Identify which cell holds the provided text, then report its (X, Y) central coordinate. 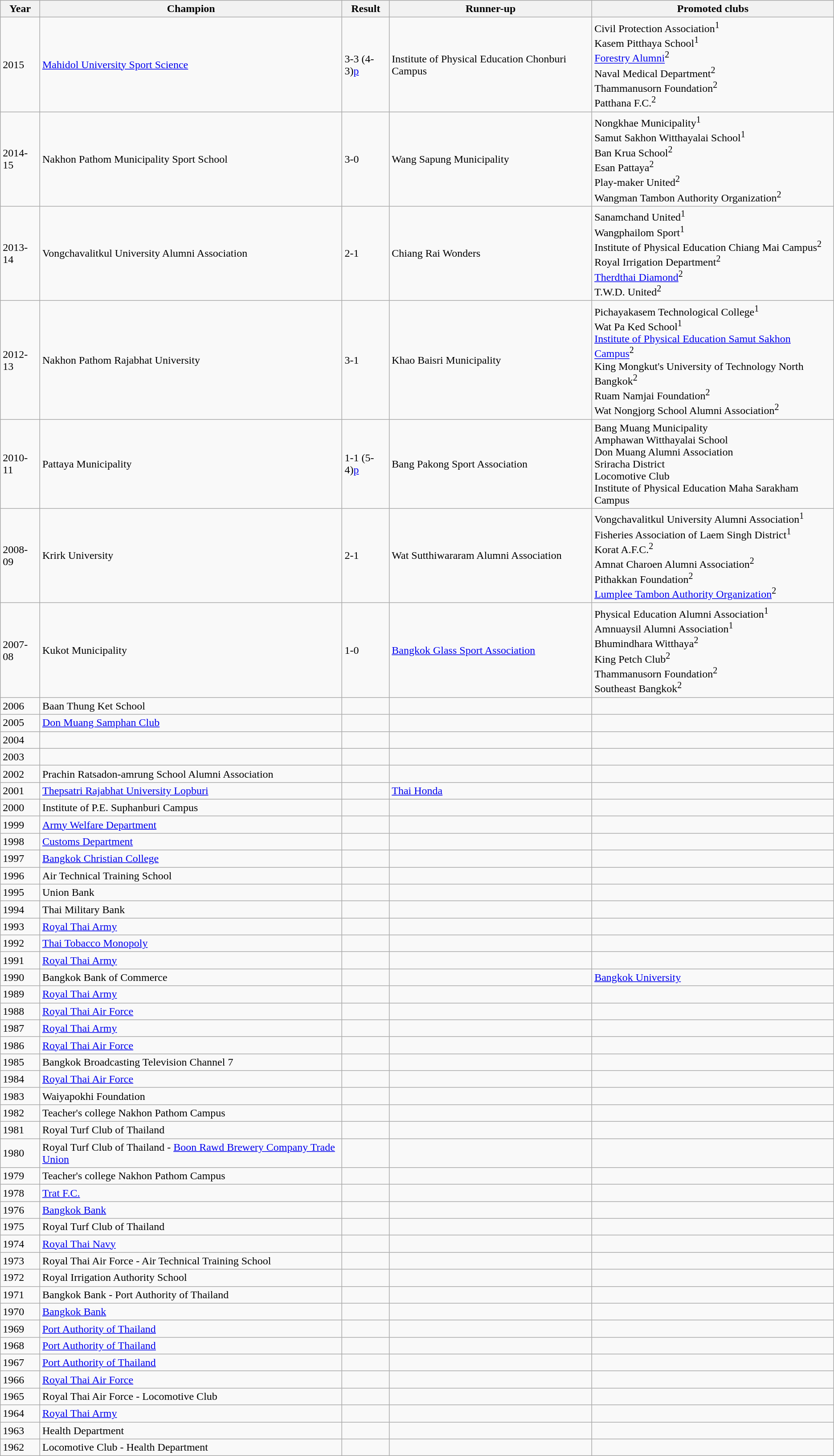
Royal Thai Navy (191, 1244)
Promoted clubs (713, 9)
2013-14 (20, 254)
1973 (20, 1261)
3-1 (366, 360)
1965 (20, 1396)
Thai Tobacco Monopoly (191, 943)
2004 (20, 740)
Khao Baisri Municipality (491, 360)
Air Technical Training School (191, 876)
2003 (20, 757)
Don Muang Samphan Club (191, 723)
1963 (20, 1431)
2012-13 (20, 360)
Union Bank (191, 893)
1966 (20, 1379)
1975 (20, 1227)
Institute of P.E. Suphanburi Campus (191, 808)
1989 (20, 994)
1982 (20, 1113)
1998 (20, 841)
Royal Thai Air Force - Locomotive Club (191, 1396)
1988 (20, 1011)
3-0 (366, 159)
1990 (20, 977)
Chiang Rai Wonders (491, 254)
Result (366, 9)
Kukot Municipality (191, 650)
Bangkok University (713, 977)
1980 (20, 1153)
Krirk University (191, 556)
Bangkok Christian College (191, 859)
Thai Honda (491, 791)
Prachin Ratsadon-amrung School Alumni Association (191, 774)
1993 (20, 927)
Health Department (191, 1431)
Nakhon Pathom Rajabhat University (191, 360)
Royal Irrigation Authority School (191, 1278)
Bangkok Bank - Port Authority of Thailand (191, 1295)
1999 (20, 824)
1983 (20, 1096)
1967 (20, 1362)
1981 (20, 1130)
2014-15 (20, 159)
Year (20, 9)
Bangkok Glass Sport Association (491, 650)
Thai Military Bank (191, 910)
Nakhon Pathom Municipality Sport School (191, 159)
1997 (20, 859)
1994 (20, 910)
1968 (20, 1345)
Waiyapokhi Foundation (191, 1096)
1970 (20, 1312)
Wang Sapung Municipality (491, 159)
1-1 (5-4)p (366, 464)
Customs Department (191, 841)
1991 (20, 960)
2006 (20, 706)
2005 (20, 723)
Royal Turf Club of Thailand - Boon Rawd Brewery Company Trade Union (191, 1153)
1974 (20, 1244)
1-0 (366, 650)
2000 (20, 808)
Mahidol University Sport Science (191, 65)
Bangkok Bank of Commerce (191, 977)
Trat F.C. (191, 1193)
2008-09 (20, 556)
Pattaya Municipality (191, 464)
Wat Sutthiwararam Alumni Association (491, 556)
2002 (20, 774)
1972 (20, 1278)
Locomotive Club - Health Department (191, 1448)
Thepsatri Rajabhat University Lopburi (191, 791)
Sanamchand United1Wangphailom Sport1Institute of Physical Education Chiang Mai Campus2Royal Irrigation Department2Therdthai Diamond2T.W.D. United2 (713, 254)
Bang Pakong Sport Association (491, 464)
1978 (20, 1193)
2015 (20, 65)
Baan Thung Ket School (191, 706)
1971 (20, 1295)
1987 (20, 1028)
1992 (20, 943)
Bangkok Broadcasting Television Channel 7 (191, 1062)
1976 (20, 1210)
1995 (20, 893)
Vongchavalitkul University Alumni Association (191, 254)
Runner-up (491, 9)
1986 (20, 1045)
1979 (20, 1176)
2007-08 (20, 650)
1985 (20, 1062)
Physical Education Alumni Association1Amnuaysil Alumni Association1Bhumindhara Witthaya2King Petch Club2Thammanusorn Foundation2Southeast Bangkok2 (713, 650)
1964 (20, 1414)
1969 (20, 1329)
Royal Thai Air Force - Air Technical Training School (191, 1261)
Champion (191, 9)
Nongkhae Municipality1Samut Sakhon Witthayalai School1Ban Krua School2Esan Pattaya2Play-maker United2Wangman Tambon Authority Organization2 (713, 159)
Army Welfare Department (191, 824)
Institute of Physical Education Chonburi Campus (491, 65)
3-3 (4-3)p (366, 65)
2001 (20, 791)
1984 (20, 1079)
1962 (20, 1448)
1996 (20, 876)
2010-11 (20, 464)
Civil Protection Association1Kasem Pitthaya School1Forestry Alumni2Naval Medical Department2Thammanusorn Foundation2Patthana F.C.2 (713, 65)
